Search for the cell housing the specified text and yield its (x, y) center coordinate. 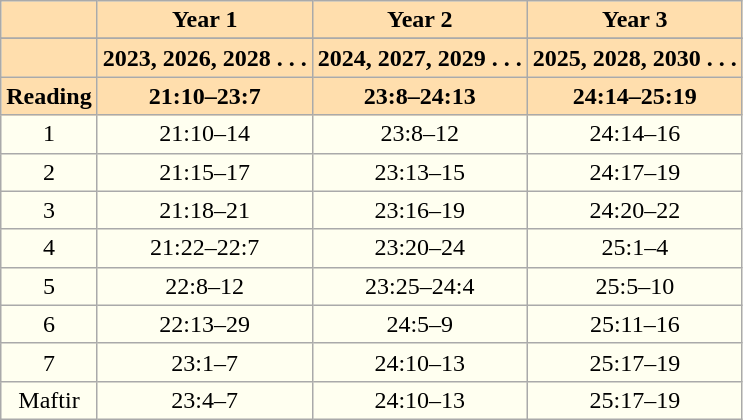
21:18–21 (204, 210)
25:11–16 (634, 324)
Year 3 (634, 20)
25:5–10 (634, 286)
5 (49, 286)
4 (49, 248)
21:10–23:7 (204, 96)
25:1–4 (634, 248)
23:20–24 (420, 248)
22:8–12 (204, 286)
7 (49, 362)
1 (49, 134)
2025, 2028, 2030 . . . (634, 58)
23:13–15 (420, 172)
24:5–9 (420, 324)
Maftir (49, 400)
23:8–12 (420, 134)
2 (49, 172)
21:22–22:7 (204, 248)
Reading (49, 96)
24:20–22 (634, 210)
22:13–29 (204, 324)
24:17–19 (634, 172)
2023, 2026, 2028 . . . (204, 58)
23:16–19 (420, 210)
3 (49, 210)
24:14–16 (634, 134)
21:10–14 (204, 134)
23:25–24:4 (420, 286)
23:8–24:13 (420, 96)
23:4–7 (204, 400)
21:15–17 (204, 172)
6 (49, 324)
Year 2 (420, 20)
24:14–25:19 (634, 96)
Year 1 (204, 20)
23:1–7 (204, 362)
2024, 2027, 2029 . . . (420, 58)
